Scan for the cell matching the given text and deliver its (x, y) coordinate at center. 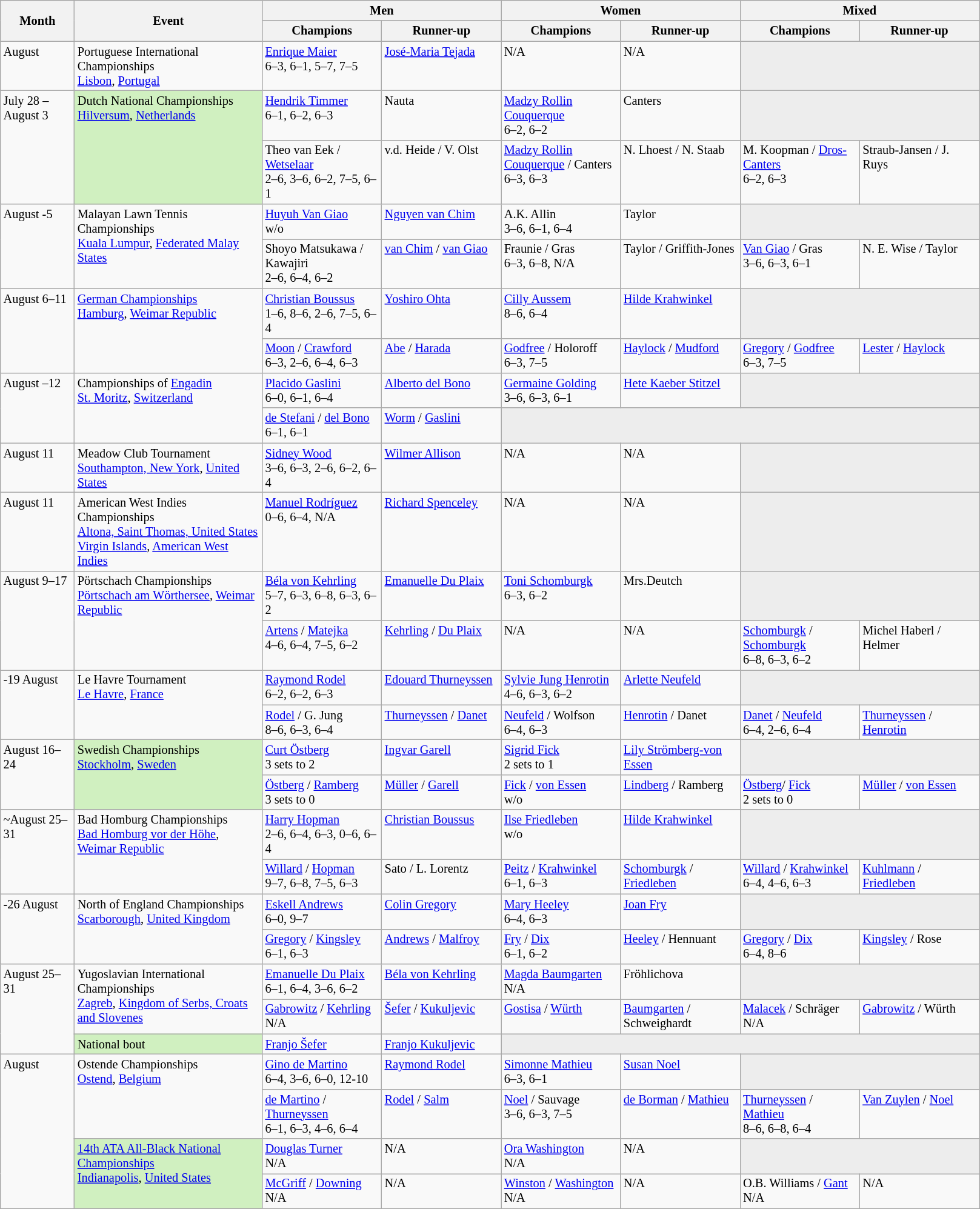
August -5 (38, 246)
Canters (680, 115)
Thurneyssen / Mathieu8–6, 6–8, 6–4 (800, 1114)
Madzy Rollin Couquerque6–2, 6–2 (561, 115)
Gregory / Godfree6–3, 7–5 (800, 356)
Pörtschach ChampionshipsPörtschach am Wörthersee, Weimar Republic (168, 621)
Fick / von Essenw/o (561, 792)
Manuel Rodríguez0–6, 6–4, N/A (322, 531)
Magda BaumgartenN/A (561, 981)
Michel Haberl / Helmer (919, 645)
Huyuh Van Giaow/o (322, 222)
Nguyen van Chim (441, 222)
Colin Gregory (441, 911)
Sigrid Fick2 sets to 1 (561, 757)
Kehrling / Du Plaix (441, 645)
Müller / von Essen (919, 792)
August 6–11 (38, 331)
v.d. Heide / V. Olst (441, 172)
Winston / WashingtonN/A (561, 1191)
Madzy Rollin Couquerque / Canters6–3, 6–3 (561, 172)
Placido Gaslini6–0, 6–1, 6–4 (322, 390)
Emanuelle Du Plaix6–1, 6–4, 3–6, 6–2 (322, 981)
Christian Boussus1–6, 8–6, 2–6, 7–5, 6–4 (322, 313)
Worm / Gaslini (441, 425)
Béla von Kehrling (441, 981)
Malacek / SchrägerN/A (800, 1016)
Ora WashingtonN/A (561, 1156)
Yugoslavian International ChampionshipsZagreb, Kingdom of Serbs, Croats and Slovenes (168, 999)
Östberg/ Fick2 sets to 0 (800, 792)
Sidney Wood3–6, 6–3, 2–6, 6–2, 6–4 (322, 468)
Taylor / Griffith-Jones (680, 264)
Franjo Kukuljevic (441, 1044)
Neufeld / Wolfson6–4, 6–3 (561, 722)
-26 August (38, 928)
Hendrik Timmer6–1, 6–2, 6–3 (322, 115)
Gostisa / Würth (561, 1016)
A.K. Allin3–6, 6–1, 6–4 (561, 222)
Willard / Krahwinkel6–4, 4–6, 6–3 (800, 876)
Sylvie Jung Henrotin4–6, 6–3, 6–2 (561, 687)
National bout (168, 1044)
Susan Noel (680, 1071)
Van Giao / Gras3–6, 6–3, 6–1 (800, 264)
Championships of EngadinSt. Moritz, Switzerland (168, 407)
August 25–31 (38, 1008)
de Martino / Thurneyssen6–1, 6–3, 4–6, 6–4 (322, 1114)
Joan Fry (680, 911)
Abe / Harada (441, 356)
Germaine Golding3–6, 6–3, 6–1 (561, 390)
Douglas TurnerN/A (322, 1156)
O.B. Williams / GantN/A (800, 1191)
August –12 (38, 407)
August 9–17 (38, 621)
Ilse Friedlebenw/o (561, 834)
Rodel / Salm (441, 1114)
Artens / Matejka4–6, 6–4, 7–5, 6–2 (322, 645)
Rodel / G. Jung8–6, 6–3, 6–4 (322, 722)
Curt Östberg3 sets to 2 (322, 757)
Lily Strömberg-von Essen (680, 757)
Godfree / Holoroff6–3, 7–5 (561, 356)
-19 August (38, 704)
Fröhlichova (680, 981)
Cilly Aussem8–6, 6–4 (561, 313)
Men (382, 10)
Fry / Dix6–1, 6–2 (561, 947)
Noel / Sauvage3–6, 6–3, 7–5 (561, 1114)
Gregory / Dix6–4, 8–6 (800, 947)
Gabrowitz / Würth (919, 1016)
Le Havre TournamentLe Havre, France (168, 704)
~August 25–31 (38, 852)
Meadow Club TournamentSouthampton, New York, United States (168, 468)
Gregory / Kingsley6–1, 6–3 (322, 947)
Danet / Neufeld6–4, 2–6, 6–4 (800, 722)
Taylor (680, 222)
Bad Homburg ChampionshipsBad Homburg vor der Höhe, Weimar Republic (168, 852)
Heeley / Hennuant (680, 947)
Yoshiro Ohta (441, 313)
Richard Spenceley (441, 531)
North of England ChampionshipsScarborough, United Kingdom (168, 928)
Béla von Kehrling5–7, 6–3, 6–8, 6–3, 6–2 (322, 596)
Month (38, 21)
Raymond Rodel (441, 1071)
N. E. Wise / Taylor (919, 264)
Müller / Garell (441, 792)
Ingvar Garell (441, 757)
Haylock / Mudford (680, 356)
Gabrowitz / KehrlingN/A (322, 1016)
Gino de Martino6–4, 3–6, 6–0, 12-10 (322, 1071)
Van Zuylen / Noel (919, 1114)
Wilmer Allison (441, 468)
de Stefani / del Bono6–1, 6–1 (322, 425)
American West Indies ChampionshipsAltona, Saint Thomas, United States Virgin Islands, American West Indies (168, 531)
Östberg / Ramberg3 sets to 0 (322, 792)
N. Lhoest / N. Staab (680, 172)
Theo van Eek / Wetselaar2–6, 3–6, 6–2, 7–5, 6–1 (322, 172)
Emanuelle Du Plaix (441, 596)
Thurneyssen / Henrotin (919, 722)
van Chim / van Giao (441, 264)
Malayan Lawn Tennis ChampionshipsKuala Lumpur, Federated Malay States (168, 246)
July 28 – August 3 (38, 147)
Arlette Neufeld (680, 687)
Alberto del Bono (441, 390)
Straub-Jansen / J. Ruys (919, 172)
Franjo Šefer (322, 1044)
Fraunie / Gras6–3, 6–8, N/A (561, 264)
14th ATA All-Black National ChampionshipsIndianapolis, United States (168, 1173)
Edouard Thurneyssen (441, 687)
Mrs.Deutch (680, 596)
Kuhlmann / Friedleben (919, 876)
Portuguese International ChampionshipsLisbon, Portugal (168, 66)
Raymond Rodel6–2, 6–2, 6–3 (322, 687)
Lindberg / Ramberg (680, 792)
Lester / Haylock (919, 356)
Toni Schomburgk6–3, 6–2 (561, 596)
Peitz / Krahwinkel6–1, 6–3 (561, 876)
Christian Boussus (441, 834)
Dutch National ChampionshipsHilversum, Netherlands (168, 147)
Moon / Crawford6–3, 2–6, 6–4, 6–3 (322, 356)
August 16–24 (38, 774)
Swedish ChampionshipsStockholm, Sweden (168, 774)
Sato / L. Lorentz (441, 876)
Nauta (441, 115)
Thurneyssen / Danet (441, 722)
Event (168, 21)
Mixed (859, 10)
Ostende ChampionshipsOstend, Belgium (168, 1096)
Henrotin / Danet (680, 722)
Eskell Andrews6–0, 9–7 (322, 911)
Mary Heeley6–4, 6–3 (561, 911)
German ChampionshipsHamburg, Weimar Republic (168, 331)
Andrews / Malfroy (441, 947)
Hete Kaeber Stitzel (680, 390)
McGriff / DowningN/A (322, 1191)
Willard / Hopman9–7, 6–8, 7–5, 6–3 (322, 876)
de Borman / Mathieu (680, 1114)
Simonne Mathieu6–3, 6–1 (561, 1071)
M. Koopman / Dros-Canters6–2, 6–3 (800, 172)
Šefer / Kukuljevic (441, 1016)
Baumgarten / Schweighardt (680, 1016)
Enrique Maier6–3, 6–1, 5–7, 7–5 (322, 66)
Kingsley / Rose (919, 947)
Harry Hopman2–6, 6–4, 6–3, 0–6, 6–4 (322, 834)
Schomburgk / Friedleben (680, 876)
Shoyo Matsukawa / Kawajiri2–6, 6–4, 6–2 (322, 264)
Schomburgk / Schomburgk6–8, 6–3, 6–2 (800, 645)
Women (621, 10)
José-Maria Tejada (441, 66)
